Capture the cell that displays the provided text and extract its (x, y) central coordinate. 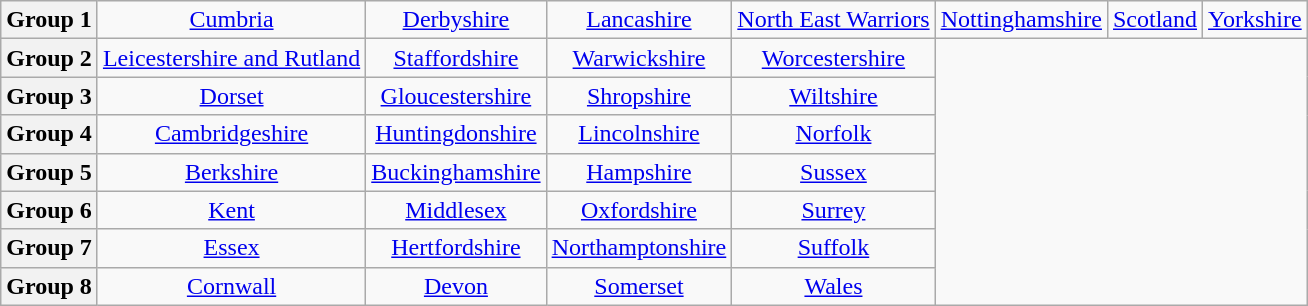
Somerset (639, 286)
Berkshire (231, 172)
Kent (231, 210)
Hampshire (639, 172)
Hertfordshire (456, 248)
Group 4 (50, 134)
Sussex (834, 172)
Huntingdonshire (456, 134)
Warwickshire (639, 58)
Group 6 (50, 210)
Wales (834, 286)
Middlesex (456, 210)
Leicestershire and Rutland (231, 58)
Essex (231, 248)
Lancashire (639, 20)
Group 1 (50, 20)
Northamptonshire (639, 248)
Buckinghamshire (456, 172)
Cornwall (231, 286)
Dorset (231, 96)
Group 7 (50, 248)
Wiltshire (834, 96)
Cambridgeshire (231, 134)
Group 5 (50, 172)
Lincolnshire (639, 134)
Suffolk (834, 248)
Norfolk (834, 134)
Scotland (1154, 20)
Group 2 (50, 58)
Group 3 (50, 96)
Yorkshire (1256, 20)
Staffordshire (456, 58)
Shropshire (639, 96)
North East Warriors (834, 20)
Surrey (834, 210)
Nottinghamshire (1021, 20)
Devon (456, 286)
Derbyshire (456, 20)
Oxfordshire (639, 210)
Cumbria (231, 20)
Group 8 (50, 286)
Worcestershire (834, 58)
Gloucestershire (456, 96)
